Extract the [X, Y] coordinate from the center of the cell holding the provided text.  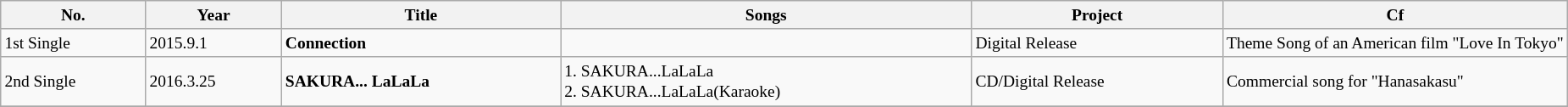
Cf [1394, 15]
Project [1098, 15]
Digital Release [1098, 42]
1. SAKURA...LaLaLa2. SAKURA...LaLaLa(Karaoke) [766, 82]
1st Single [73, 42]
Songs [766, 15]
CD/Digital Release [1098, 82]
Commercial song for "Hanasakasu" [1394, 82]
Connection [420, 42]
Year [213, 15]
SAKURA... LaLaLa [420, 82]
2015.9.1 [213, 42]
2nd Single [73, 82]
2016.3.25 [213, 82]
No. [73, 15]
Theme Song of an American film "Love In Tokyo" [1394, 42]
Title [420, 15]
